Determine the (X, Y) coordinate at the center of the cell enclosing the given text.  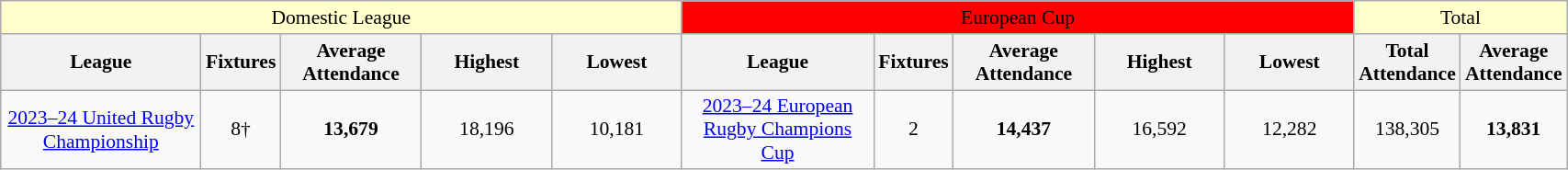
12,282 (1290, 130)
16,592 (1159, 130)
13,831 (1514, 130)
2023–24 United Rugby Championship (101, 130)
2 (913, 130)
14,437 (1023, 130)
10,181 (617, 130)
13,679 (351, 130)
European Cup (1018, 17)
Total Attendance (1407, 62)
8† (241, 130)
Total (1461, 17)
Domestic League (342, 17)
138,305 (1407, 130)
18,196 (487, 130)
2023–24 European Rugby Champions Cup (777, 130)
